Determine the (x, y) coordinate at the center of the cell enclosing the given text.  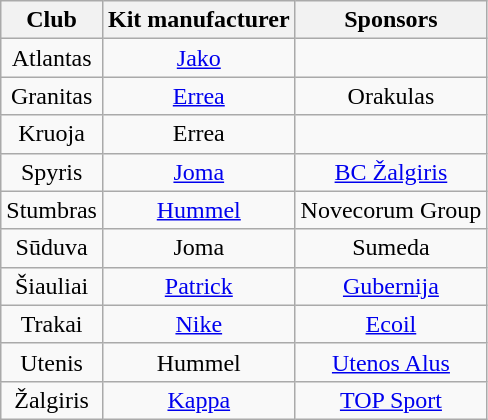
Kruoja (52, 134)
Kit manufacturer (198, 20)
Sponsors (391, 20)
Utenos Alus (391, 362)
Stumbras (52, 210)
Nike (198, 324)
Trakai (52, 324)
TOP Sport (391, 400)
Novecorum Group (391, 210)
Šiauliai (52, 286)
Jako (198, 58)
Sumeda (391, 248)
Orakulas (391, 96)
Ecoil (391, 324)
Sūduva (52, 248)
Žalgiris (52, 400)
Club (52, 20)
BC Žalgiris (391, 172)
Spyris (52, 172)
Granitas (52, 96)
Gubernija (391, 286)
Kappa (198, 400)
Atlantas (52, 58)
Patrick (198, 286)
Utenis (52, 362)
